Capture the cell that displays the provided text and extract its (X, Y) central coordinate. 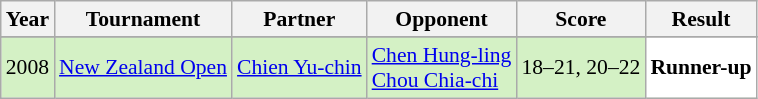
2008 (28, 68)
Tournament (143, 19)
Score (580, 19)
Partner (300, 19)
18–21, 20–22 (580, 68)
Chen Hung-ling Chou Chia-chi (442, 68)
Chien Yu-chin (300, 68)
Result (700, 19)
Year (28, 19)
Opponent (442, 19)
New Zealand Open (143, 68)
Runner-up (700, 68)
